Return (x, y) of the center of cell containing provided text 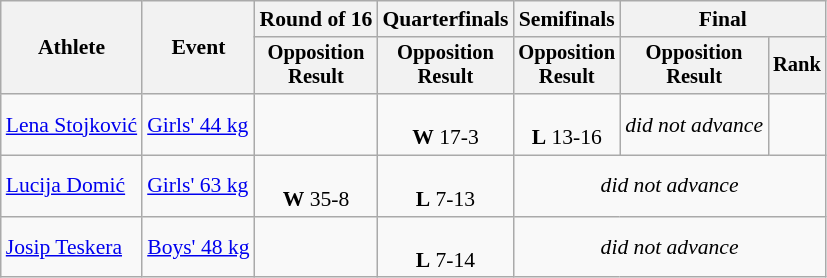
Quarterfinals (445, 19)
Girls' 44 kg (198, 124)
L 13-16 (566, 124)
Event (198, 48)
Boys' 48 kg (198, 248)
L 7-13 (445, 186)
Josip Teskera (72, 248)
Lena Stojković (72, 124)
Round of 16 (316, 19)
Rank (797, 66)
Semifinals (566, 19)
Girls' 63 kg (198, 186)
Final (723, 19)
Athlete (72, 48)
Lucija Domić (72, 186)
W 35-8 (316, 186)
W 17-3 (445, 124)
L 7-14 (445, 248)
